Identify which cell holds the provided text, then report its [X, Y] central coordinate. 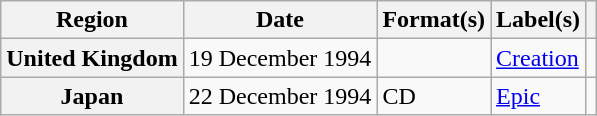
Label(s) [538, 20]
Japan [92, 96]
Epic [538, 96]
Region [92, 20]
Creation [538, 58]
22 December 1994 [280, 96]
CD [434, 96]
United Kingdom [92, 58]
Date [280, 20]
19 December 1994 [280, 58]
Format(s) [434, 20]
